Detect which cell encompasses the target text, then output its [x, y] center coordinate. 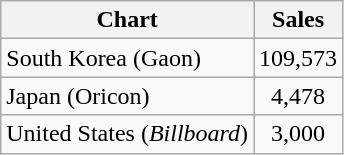
4,478 [298, 96]
Chart [128, 20]
109,573 [298, 58]
Sales [298, 20]
United States (Billboard) [128, 134]
Japan (Oricon) [128, 96]
South Korea (Gaon) [128, 58]
3,000 [298, 134]
